Locate the cell with the specified text and output its (x, y) center coordinate. 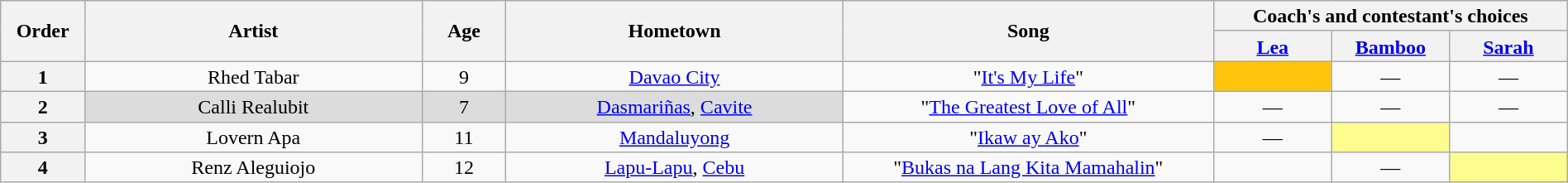
3 (43, 137)
Coach's and contestant's choices (1390, 17)
7 (464, 106)
4 (43, 167)
Bamboo (1391, 46)
Lea (1272, 46)
"Bukas na Lang Kita Mamahalin" (1028, 167)
Sarah (1508, 46)
"Ikaw ay Ako" (1028, 137)
Rhed Tabar (253, 76)
Order (43, 31)
Davao City (675, 76)
Calli Realubit (253, 106)
11 (464, 137)
2 (43, 106)
12 (464, 167)
Hometown (675, 31)
Age (464, 31)
9 (464, 76)
Song (1028, 31)
Mandaluyong (675, 137)
Lovern Apa (253, 137)
1 (43, 76)
"It's My Life" (1028, 76)
Artist (253, 31)
Lapu-Lapu, Cebu (675, 167)
"The Greatest Love of All" (1028, 106)
Dasmariñas, Cavite (675, 106)
Renz Aleguiojo (253, 167)
